Search for the cell housing the specified text and yield its (X, Y) center coordinate. 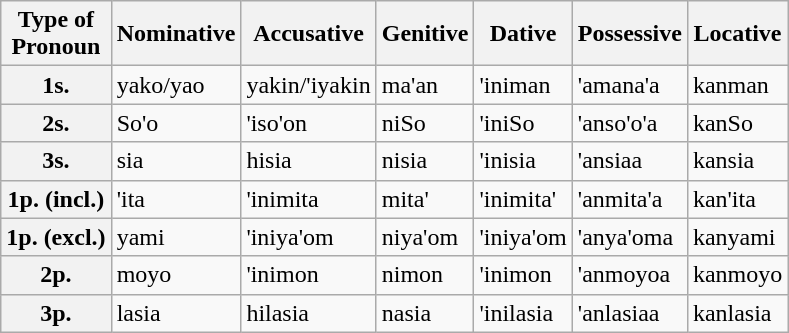
'anlasiaa (630, 313)
kansia (737, 161)
Genitive (425, 34)
mita' (425, 199)
'anmita'a (630, 199)
'amana'a (630, 85)
kanlasia (737, 313)
'iniman (523, 85)
nisia (425, 161)
'anso'o'a (630, 123)
hilasia (308, 313)
lasia (176, 313)
Accusative (308, 34)
yako/yao (176, 85)
Type of Pronoun (56, 34)
nasia (425, 313)
3p. (56, 313)
1p. (incl.) (56, 199)
hisia (308, 161)
nimon (425, 275)
2p. (56, 275)
Dative (523, 34)
kan'ita (737, 199)
Locative (737, 34)
'ansiaa (630, 161)
kanmoyo (737, 275)
1p. (excl.) (56, 237)
sia (176, 161)
'anya'oma (630, 237)
'ita (176, 199)
'inilasia (523, 313)
'iso'on (308, 123)
Possessive (630, 34)
So'o (176, 123)
'inimita' (523, 199)
niSo (425, 123)
'inimita (308, 199)
Nominative (176, 34)
kanyami (737, 237)
yakin/'iyakin (308, 85)
'inisia (523, 161)
kanman (737, 85)
niya'om (425, 237)
1s. (56, 85)
ma'an (425, 85)
'iniSo (523, 123)
moyo (176, 275)
2s. (56, 123)
'anmoyoa (630, 275)
kanSo (737, 123)
3s. (56, 161)
yami (176, 237)
